Search for the cell housing the specified text and yield its [x, y] center coordinate. 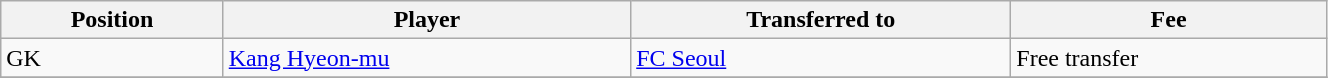
Free transfer [1169, 58]
FC Seoul [821, 58]
Transferred to [821, 20]
Fee [1169, 20]
GK [112, 58]
Position [112, 20]
Kang Hyeon-mu [426, 58]
Player [426, 20]
